Extract the [X, Y] coordinate from the center of the cell holding the provided text.  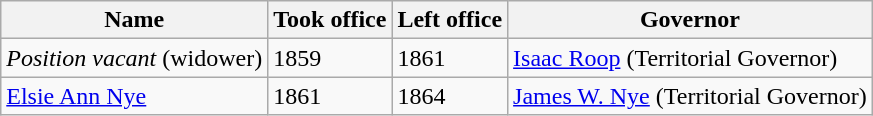
James W. Nye (Territorial Governor) [690, 96]
Isaac Roop (Territorial Governor) [690, 58]
Left office [450, 20]
Governor [690, 20]
Position vacant (widower) [134, 58]
1859 [330, 58]
1864 [450, 96]
Name [134, 20]
Took office [330, 20]
Elsie Ann Nye [134, 96]
